Detect which cell encompasses the target text, then output its [x, y] center coordinate. 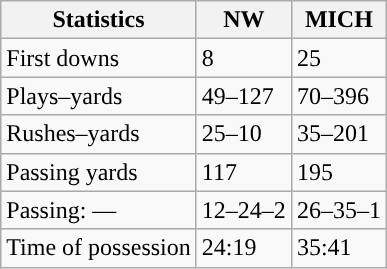
NW [244, 20]
8 [244, 58]
70–396 [338, 96]
Statistics [99, 20]
Rushes–yards [99, 134]
35–201 [338, 134]
MICH [338, 20]
195 [338, 172]
Time of possession [99, 248]
First downs [99, 58]
24:19 [244, 248]
49–127 [244, 96]
Passing: –– [99, 210]
12–24–2 [244, 210]
117 [244, 172]
25–10 [244, 134]
Plays–yards [99, 96]
Passing yards [99, 172]
26–35–1 [338, 210]
35:41 [338, 248]
25 [338, 58]
